Determine the [x, y] coordinate at the center of the cell enclosing the given text.  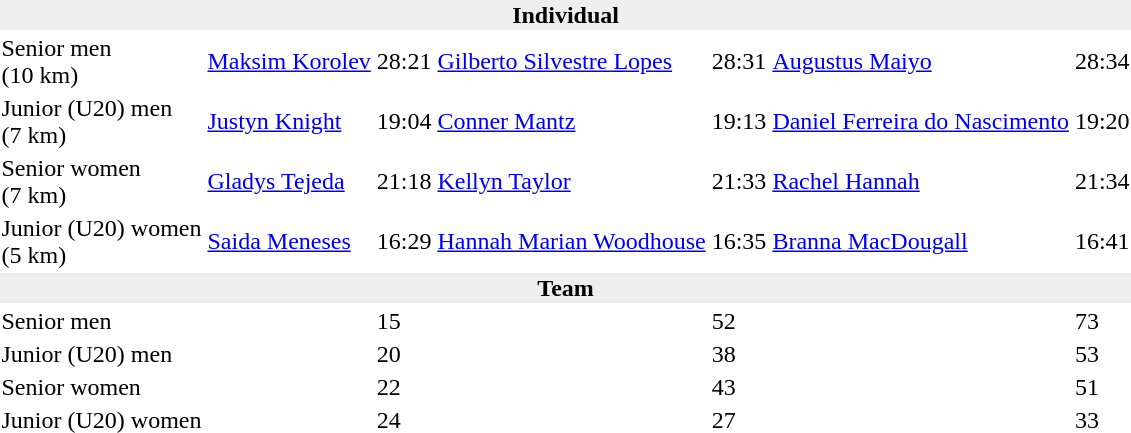
Junior (U20) men(7 km) [102, 122]
Daniel Ferreira do Nascimento [921, 122]
19:04 [404, 122]
Branna MacDougall [921, 242]
Hannah Marian Woodhouse [572, 242]
16:29 [404, 242]
21:34 [1102, 182]
Augustus Maiyo [921, 62]
Senior men(10 km) [102, 62]
38 [739, 354]
Individual [566, 15]
Senior men [102, 321]
51 [1102, 387]
22 [404, 387]
73 [1102, 321]
Senior women [102, 387]
Senior women(7 km) [102, 182]
Junior (U20) women(5 km) [102, 242]
28:34 [1102, 62]
16:35 [739, 242]
19:13 [739, 122]
16:41 [1102, 242]
43 [739, 387]
Gladys Tejeda [289, 182]
Rachel Hannah [921, 182]
21:33 [739, 182]
Maksim Korolev [289, 62]
Team [566, 288]
28:31 [739, 62]
Kellyn Taylor [572, 182]
Conner Mantz [572, 122]
15 [404, 321]
53 [1102, 354]
Gilberto Silvestre Lopes [572, 62]
21:18 [404, 182]
Junior (U20) men [102, 354]
Justyn Knight [289, 122]
52 [739, 321]
20 [404, 354]
19:20 [1102, 122]
Saida Meneses [289, 242]
28:21 [404, 62]
